Determine the [x, y] coordinate at the center of the cell enclosing the given text.  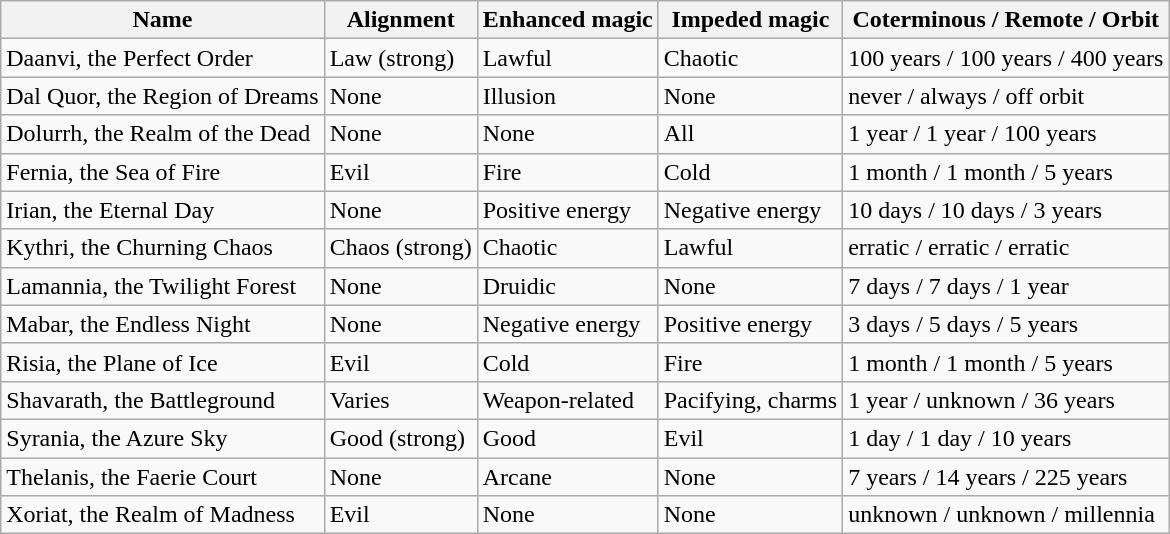
Enhanced magic [568, 20]
Dal Quor, the Region of Dreams [162, 96]
1 year / unknown / 36 years [1006, 400]
never / always / off orbit [1006, 96]
Pacifying, charms [750, 400]
All [750, 134]
Druidic [568, 286]
Good [568, 438]
1 year / 1 year / 100 years [1006, 134]
3 days / 5 days / 5 years [1006, 324]
Kythri, the Churning Chaos [162, 248]
Syrania, the Azure Sky [162, 438]
Law (strong) [400, 58]
Shavarath, the Battleground [162, 400]
Varies [400, 400]
Good (strong) [400, 438]
Irian, the Eternal Day [162, 210]
Weapon-related [568, 400]
Daanvi, the Perfect Order [162, 58]
100 years / 100 years / 400 years [1006, 58]
1 day / 1 day / 10 years [1006, 438]
Lamannia, the Twilight Forest [162, 286]
Impeded magic [750, 20]
Name [162, 20]
10 days / 10 days / 3 years [1006, 210]
Fernia, the Sea of Fire [162, 172]
Illusion [568, 96]
Risia, the Plane of Ice [162, 362]
Mabar, the Endless Night [162, 324]
Chaos (strong) [400, 248]
unknown / unknown / millennia [1006, 515]
Coterminous / Remote / Orbit [1006, 20]
erratic / erratic / erratic [1006, 248]
7 days / 7 days / 1 year [1006, 286]
Arcane [568, 477]
Xoriat, the Realm of Madness [162, 515]
Thelanis, the Faerie Court [162, 477]
Alignment [400, 20]
Dolurrh, the Realm of the Dead [162, 134]
7 years / 14 years / 225 years [1006, 477]
